Return the [x, y] coordinate for the center point of the cell that contains the specified text.  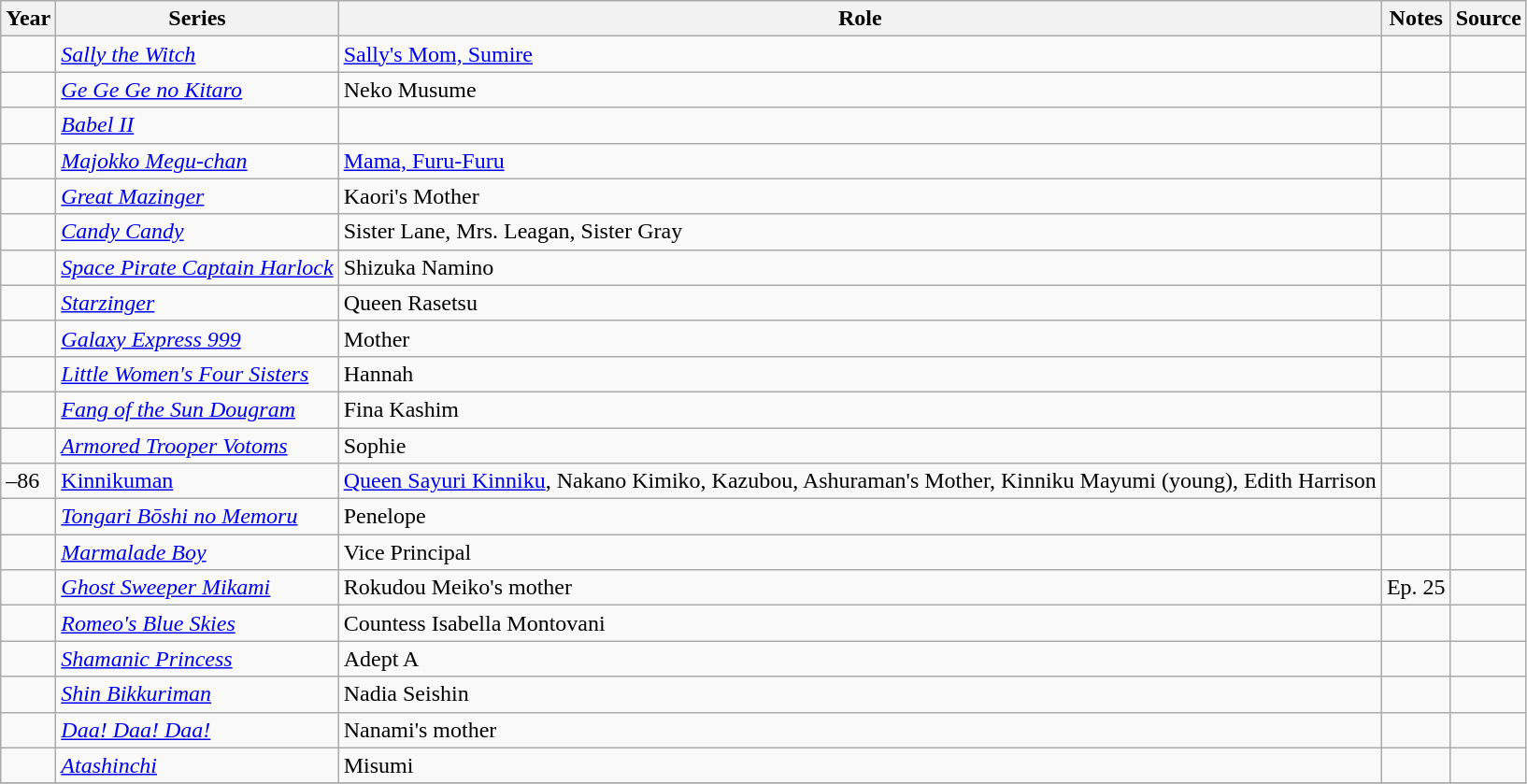
Sophie [860, 446]
Ge Ge Ge no Kitaro [197, 90]
Series [197, 19]
Fina Kashim [860, 409]
Tongari Bōshi no Memoru [197, 517]
Majokko Megu-chan [197, 161]
Ep. 25 [1416, 588]
Space Pirate Captain Harlock [197, 267]
Nanami's mother [860, 730]
Year [28, 19]
Mama, Furu-Furu [860, 161]
Rokudou Meiko's mother [860, 588]
Penelope [860, 517]
Romeo's Blue Skies [197, 623]
Babel II [197, 125]
Queen Rasetsu [860, 303]
Armored Trooper Votoms [197, 446]
Nadia Seishin [860, 694]
Kaori's Mother [860, 196]
Kinnikuman [197, 481]
Shin Bikkuriman [197, 694]
Hannah [860, 374]
Queen Sayuri Kinniku, Nakano Kimiko, Kazubou, Ashuraman's Mother, Kinniku Mayumi (young), Edith Harrison [860, 481]
Source [1488, 19]
Marmalade Boy [197, 552]
Mother [860, 338]
Daa! Daa! Daa! [197, 730]
Countess Isabella Montovani [860, 623]
Shizuka Namino [860, 267]
–86 [28, 481]
Shamanic Princess [197, 659]
Role [860, 19]
Sister Lane, Mrs. Leagan, Sister Gray [860, 232]
Misumi [860, 765]
Notes [1416, 19]
Sally the Witch [197, 54]
Galaxy Express 999 [197, 338]
Vice Principal [860, 552]
Atashinchi [197, 765]
Fang of the Sun Dougram [197, 409]
Neko Musume [860, 90]
Great Mazinger [197, 196]
Starzinger [197, 303]
Little Women's Four Sisters [197, 374]
Ghost Sweeper Mikami [197, 588]
Sally's Mom, Sumire [860, 54]
Adept A [860, 659]
Candy Candy [197, 232]
